Identify which cell holds the provided text, then report its (X, Y) central coordinate. 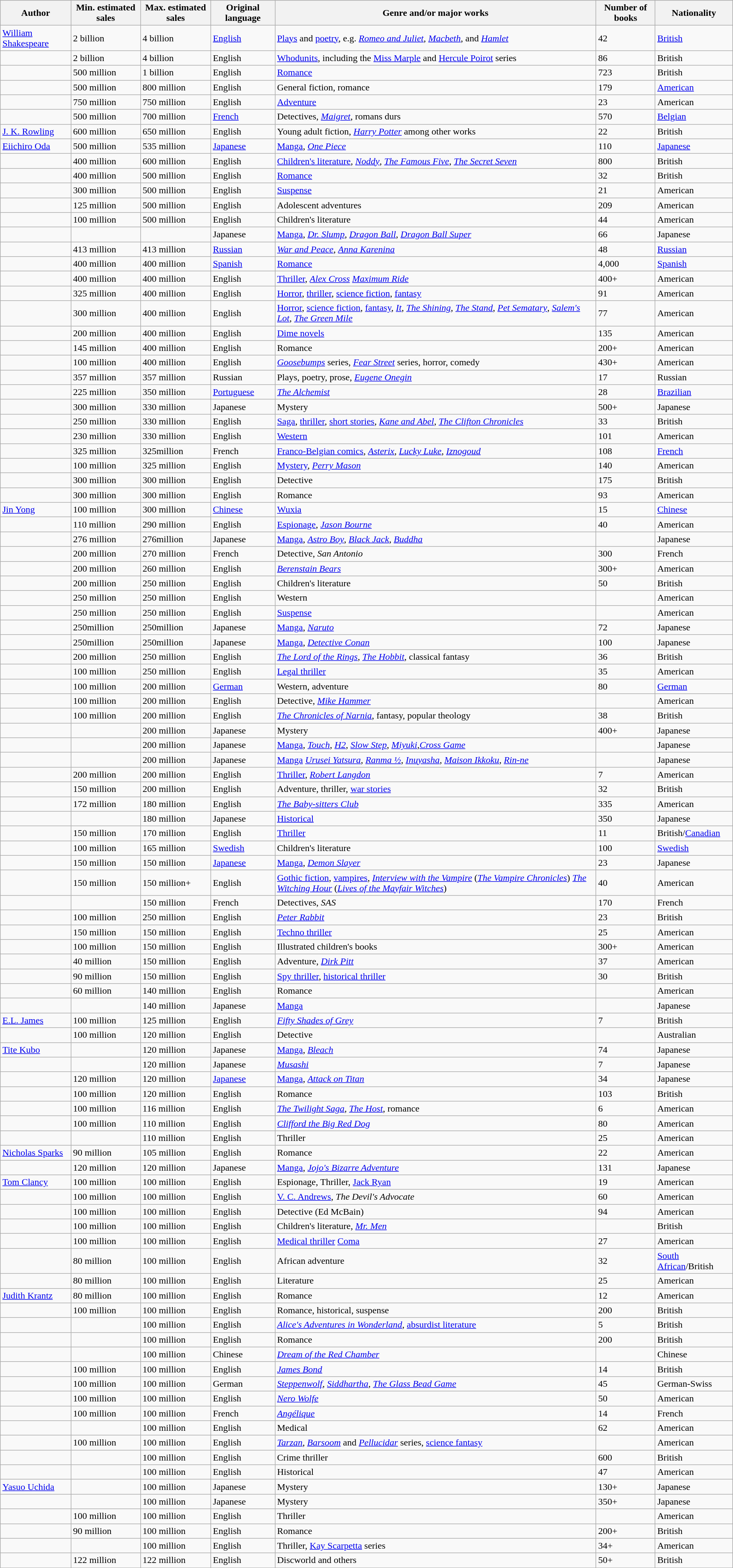
93 (626, 495)
77 (626, 313)
48 (626, 249)
J. K. Rowling (36, 131)
150 million+ (176, 883)
Yasuo Uchida (36, 1487)
36 (626, 657)
Manga, Demon Slayer (435, 863)
Spy thriller, historical thriller (435, 976)
Manga Urusei Yatsura, Ranma ½, Inuyasha, Maison Ikkoku, Rin-ne (435, 760)
Manga (435, 1006)
Romance, historical, suspense (435, 1310)
19 (626, 1182)
723 (626, 73)
Thriller, Robert Langdon (435, 775)
Detective, Mike Hammer (435, 701)
6 (626, 1108)
86 (626, 58)
Angélique (435, 1413)
South African/British (694, 1261)
Alice's Adventures in Wonderland, absurdist literature (435, 1325)
42 (626, 38)
Manga, Astro Boy, Black Jack, Buddha (435, 539)
209 (626, 205)
Techno thriller (435, 932)
Franco-Belgian comics, Asterix, Lucky Luke, Iznogoud (435, 451)
Australian (694, 1035)
Manga, Bleach (435, 1050)
The Twilight Saga, The Host, romance (435, 1108)
Discworld and others (435, 1560)
Wuxia (435, 510)
17 (626, 377)
4,000 (626, 264)
General fiction, romance (435, 87)
Horror, science fiction, fantasy, It, The Shining, The Stand, Pet Sematary, Salem's Lot, The Green Mile (435, 313)
Thriller, Kay Scarpetta series (435, 1546)
Manga, Detective Conan (435, 642)
350 million (176, 392)
Steppenwolf, Siddhartha, The Glass Bead Game (435, 1384)
Detectives, SAS (435, 902)
Children's literature, Noddy, The Famous Five, The Secret Seven (435, 161)
Detective (Ed McBain) (435, 1212)
225 million (106, 392)
350+ (626, 1502)
60 (626, 1197)
Min. estimated sales (106, 13)
War and Peace, Anna Karenina (435, 249)
Whodunits, including the Miss Marple and Hercule Poirot series (435, 58)
600 (626, 1457)
130+ (626, 1487)
175 (626, 480)
Saga, thriller, short stories, Kane and Abel, The Clifton Chronicles (435, 421)
94 (626, 1212)
Fifty Shades of Grey (435, 1020)
Espionage, Thriller, Jack Ryan (435, 1182)
Eiichiro Oda (36, 146)
Nationality (694, 13)
Brazilian (694, 392)
German-Swiss (694, 1384)
Horror, thriller, science fiction, fantasy (435, 293)
179 (626, 87)
62 (626, 1428)
74 (626, 1050)
335 (626, 804)
35 (626, 671)
Dime novels (435, 333)
165 million (176, 848)
230 million (106, 436)
170 (626, 902)
103 (626, 1094)
116 million (176, 1108)
James Bond (435, 1369)
30 (626, 976)
500+ (626, 407)
Nero Wolfe (435, 1398)
290 million (176, 524)
37 (626, 962)
Illustrated children's books (435, 947)
Judith Krantz (36, 1296)
40 million (106, 962)
350 (626, 819)
Gothic fiction, vampires, Interview with the Vampire (The Vampire Chronicles) The Witching Hour (Lives of the Mayfair Witches) (435, 883)
Manga, Jojo's Bizarre Adventure (435, 1168)
William Shakespeare (36, 38)
Adventure, thriller, war stories (435, 789)
800 million (176, 87)
Author (36, 13)
145 million (106, 348)
15 (626, 510)
5 (626, 1325)
Manga, Naruto (435, 627)
28 (626, 392)
Musashi (435, 1064)
Children's literature, Mr. Men (435, 1226)
Clifford the Big Red Dog (435, 1123)
The Chronicles of Narnia, fantasy, popular theology (435, 716)
Manga, One Piece (435, 146)
V. C. Andrews, The Devil's Advocate (435, 1197)
E.L. James (36, 1020)
430+ (626, 363)
Espionage, Jason Bourne (435, 524)
Dream of the Red Chamber (435, 1354)
172 million (106, 804)
British/Canadian (694, 833)
91 (626, 293)
The Baby-sitters Club (435, 804)
12 (626, 1296)
276 million (106, 539)
11 (626, 833)
45 (626, 1384)
50+ (626, 1560)
Goosebumps series, Fear Street series, horror, comedy (435, 363)
Detective, San Antonio (435, 554)
Genre and/or major works (435, 13)
60 million (106, 991)
Original language (243, 13)
Adolescent adventures (435, 205)
Plays, poetry, prose, Eugene Onegin (435, 377)
Max. estimated sales (176, 13)
700 million (176, 117)
44 (626, 220)
The Lord of the Rings, The Hobbit, classical fantasy (435, 657)
47 (626, 1472)
Literature (435, 1281)
Portuguese (243, 392)
Legal thriller (435, 671)
African adventure (435, 1261)
105 million (176, 1153)
Thriller, Alex Cross Maximum Ride (435, 279)
27 (626, 1241)
Detectives, Maigret, romans durs (435, 117)
Number of books (626, 13)
Manga, Touch, H2, Slow Step, Miyuki,Cross Game (435, 745)
800 (626, 161)
140 (626, 466)
Manga, Dr. Slump, Dragon Ball, Dragon Ball Super (435, 235)
Peter Rabbit (435, 917)
Berenstain Bears (435, 569)
135 (626, 333)
276million (176, 539)
72 (626, 627)
21 (626, 190)
Western, adventure (435, 686)
Adventure (435, 102)
Medical thriller Coma (435, 1241)
Manga, Attack on Titan (435, 1079)
Mystery, Perry Mason (435, 466)
650 million (176, 131)
325million (176, 451)
Plays and poetry, e.g. Romeo and Juliet, Macbeth, and Hamlet (435, 38)
Tarzan, Barsoom and Pellucidar series, science fantasy (435, 1443)
Crime thriller (435, 1457)
570 (626, 117)
Medical (435, 1428)
300 (626, 554)
33 (626, 421)
38 (626, 716)
66 (626, 235)
Adventure, Dirk Pitt (435, 962)
Nicholas Sparks (36, 1153)
270 million (176, 554)
1 billion (176, 73)
The Alchemist (435, 392)
108 (626, 451)
170 million (176, 833)
Tom Clancy (36, 1182)
110 (626, 146)
Young adult fiction, Harry Potter among other works (435, 131)
535 million (176, 146)
34+ (626, 1546)
Tite Kubo (36, 1050)
Belgian (694, 117)
260 million (176, 569)
Jin Yong (36, 510)
101 (626, 436)
34 (626, 1079)
131 (626, 1168)
